Scan for the cell matching the given text and deliver its [x, y] coordinate at center. 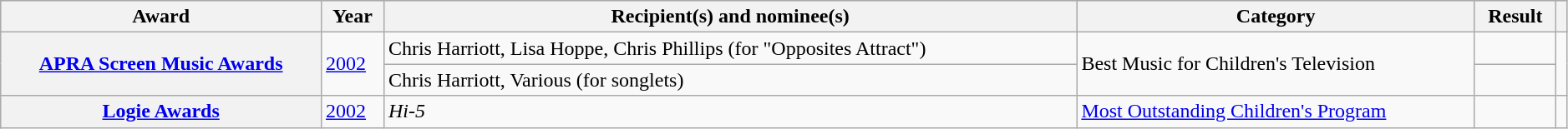
Category [1276, 17]
Year [353, 17]
Best Music for Children's Television [1276, 64]
Chris Harriott, Lisa Hoppe, Chris Phillips (for "Opposites Attract") [730, 48]
Most Outstanding Children's Program [1276, 112]
Hi-5 [730, 112]
Logie Awards [161, 112]
Award [161, 17]
Chris Harriott, Various (for songlets) [730, 80]
APRA Screen Music Awards [161, 64]
Recipient(s) and nominee(s) [730, 17]
Result [1515, 17]
